Pinpoint the cell where the given text exists, returning its [x, y] midpoint coordinate. 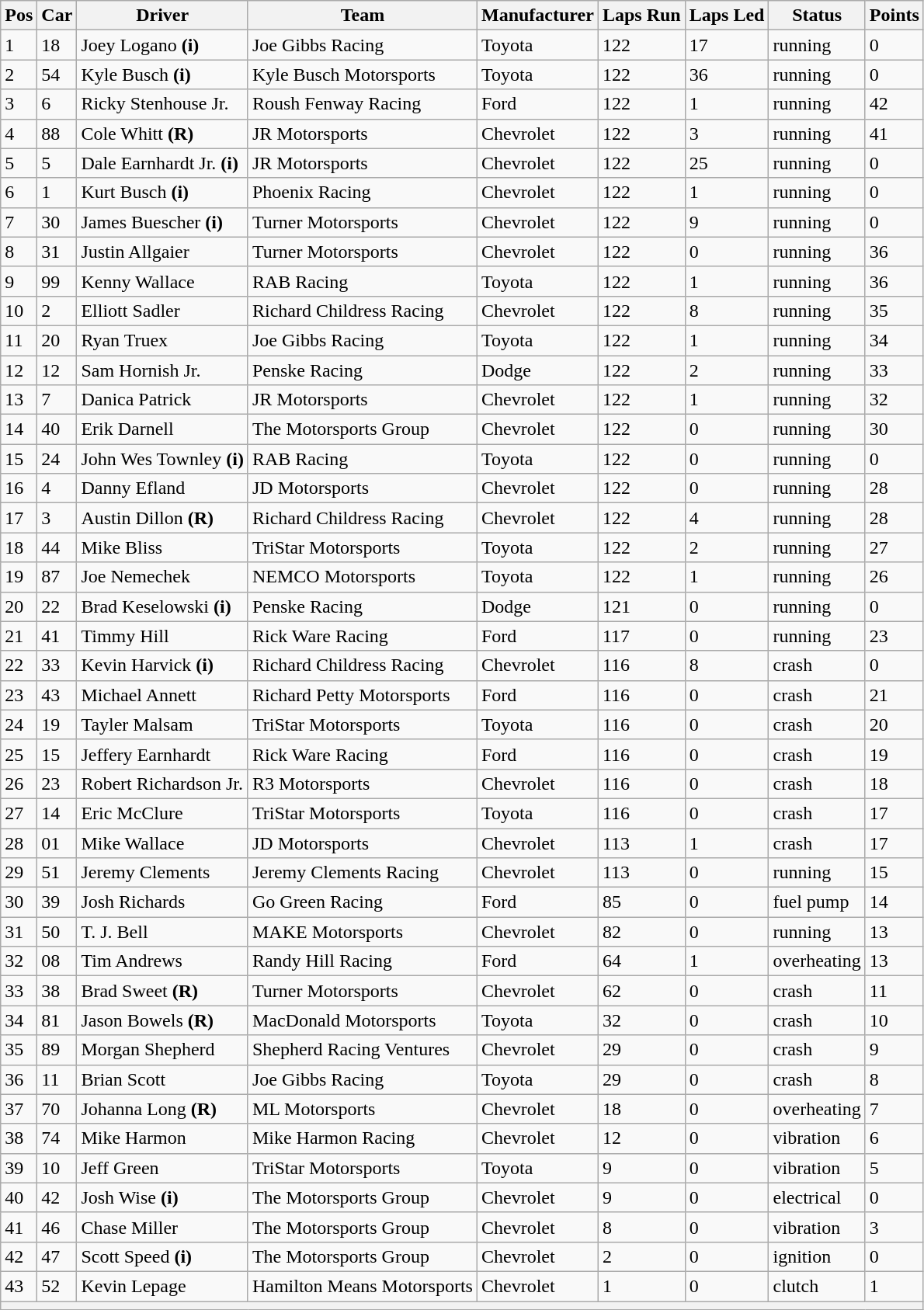
Brad Sweet (R) [163, 991]
51 [57, 873]
88 [57, 134]
87 [57, 577]
Kenny Wallace [163, 281]
Justin Allgaier [163, 252]
Johanna Long (R) [163, 1109]
Hamilton Means Motorsports [362, 1286]
ignition [817, 1256]
Brad Keselowski (i) [163, 606]
Mike Harmon Racing [362, 1138]
T. J. Bell [163, 932]
52 [57, 1286]
James Buescher (i) [163, 222]
01 [57, 843]
Mike Bliss [163, 547]
Jeremy Clements Racing [362, 873]
Michael Annett [163, 695]
Laps Run [641, 16]
Jason Bowels (R) [163, 1020]
64 [641, 961]
Jeffery Earnhardt [163, 754]
Jeff Green [163, 1168]
Morgan Shepherd [163, 1050]
Dale Earnhardt Jr. (i) [163, 163]
Sam Hornish Jr. [163, 370]
Pos [19, 16]
37 [19, 1109]
Joe Nemechek [163, 577]
MAKE Motorsports [362, 932]
Joey Logano (i) [163, 45]
117 [641, 636]
Driver [163, 16]
Tim Andrews [163, 961]
08 [57, 961]
Team [362, 16]
Ricky Stenhouse Jr. [163, 104]
Timmy Hill [163, 636]
Mike Wallace [163, 843]
Richard Petty Motorsports [362, 695]
Josh Wise (i) [163, 1197]
Points [894, 16]
electrical [817, 1197]
Danny Efland [163, 488]
John Wes Townley (i) [163, 459]
16 [19, 488]
fuel pump [817, 902]
89 [57, 1050]
Phoenix Racing [362, 193]
121 [641, 606]
Randy Hill Racing [362, 961]
Car [57, 16]
Laps Led [727, 16]
Kurt Busch (i) [163, 193]
50 [57, 932]
Austin Dillon (R) [163, 518]
Erik Darnell [163, 429]
Kyle Busch (i) [163, 75]
ML Motorsports [362, 1109]
74 [57, 1138]
Roush Fenway Racing [362, 104]
44 [57, 547]
Eric McClure [163, 813]
Mike Harmon [163, 1138]
Danica Patrick [163, 400]
Elliott Sadler [163, 311]
Jeremy Clements [163, 873]
Brian Scott [163, 1079]
54 [57, 75]
81 [57, 1020]
Kevin Harvick (i) [163, 665]
Ryan Truex [163, 340]
85 [641, 902]
Chase Miller [163, 1227]
82 [641, 932]
Cole Whitt (R) [163, 134]
Josh Richards [163, 902]
70 [57, 1109]
MacDonald Motorsports [362, 1020]
46 [57, 1227]
Manufacturer [537, 16]
Robert Richardson Jr. [163, 784]
Kyle Busch Motorsports [362, 75]
Tayler Malsam [163, 724]
Scott Speed (i) [163, 1256]
47 [57, 1256]
99 [57, 281]
NEMCO Motorsports [362, 577]
Go Green Racing [362, 902]
R3 Motorsports [362, 784]
Kevin Lepage [163, 1286]
clutch [817, 1286]
62 [641, 991]
Shepherd Racing Ventures [362, 1050]
Status [817, 16]
